Capture the cell that displays the provided text and extract its (X, Y) central coordinate. 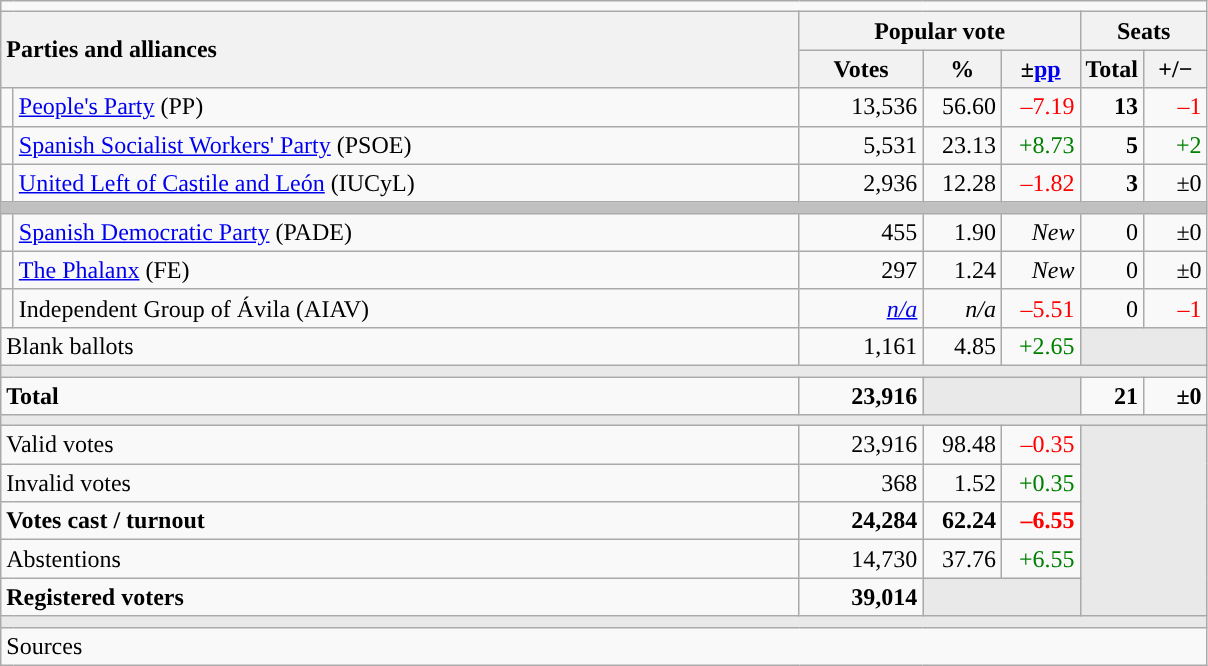
62.24 (962, 521)
23.13 (962, 145)
368 (861, 483)
Popular vote (940, 31)
Blank ballots (400, 346)
Votes cast / turnout (400, 521)
24,284 (861, 521)
56.60 (962, 107)
United Left of Castile and León (IUCyL) (406, 183)
Spanish Democratic Party (PADE) (406, 232)
5,531 (861, 145)
4.85 (962, 346)
1.24 (962, 270)
% (962, 69)
Independent Group of Ávila (AIAV) (406, 308)
3 (1112, 183)
13,536 (861, 107)
–7.19 (1040, 107)
455 (861, 232)
Registered voters (400, 597)
+2.65 (1040, 346)
–5.51 (1040, 308)
2,936 (861, 183)
Seats (1144, 31)
+0.35 (1040, 483)
12.28 (962, 183)
–0.35 (1040, 445)
Spanish Socialist Workers' Party (PSOE) (406, 145)
People's Party (PP) (406, 107)
–1.82 (1040, 183)
13 (1112, 107)
98.48 (962, 445)
14,730 (861, 559)
297 (861, 270)
–6.55 (1040, 521)
Votes (861, 69)
Sources (604, 646)
The Phalanx (FE) (406, 270)
1.90 (962, 232)
39,014 (861, 597)
+2 (1176, 145)
+/− (1176, 69)
Abstentions (400, 559)
±pp (1040, 69)
+6.55 (1040, 559)
Valid votes (400, 445)
1.52 (962, 483)
21 (1112, 395)
Parties and alliances (400, 50)
1,161 (861, 346)
Invalid votes (400, 483)
+8.73 (1040, 145)
37.76 (962, 559)
5 (1112, 145)
